Determine the [X, Y] coordinate at the center of the cell enclosing the given text.  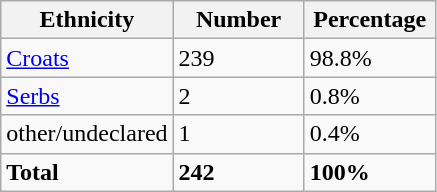
239 [238, 58]
0.8% [370, 96]
0.4% [370, 134]
98.8% [370, 58]
other/undeclared [87, 134]
Percentage [370, 20]
Total [87, 172]
Croats [87, 58]
242 [238, 172]
Serbs [87, 96]
2 [238, 96]
100% [370, 172]
1 [238, 134]
Number [238, 20]
Ethnicity [87, 20]
